Output the (x, y) coordinate of the center of the cell containing the given text.  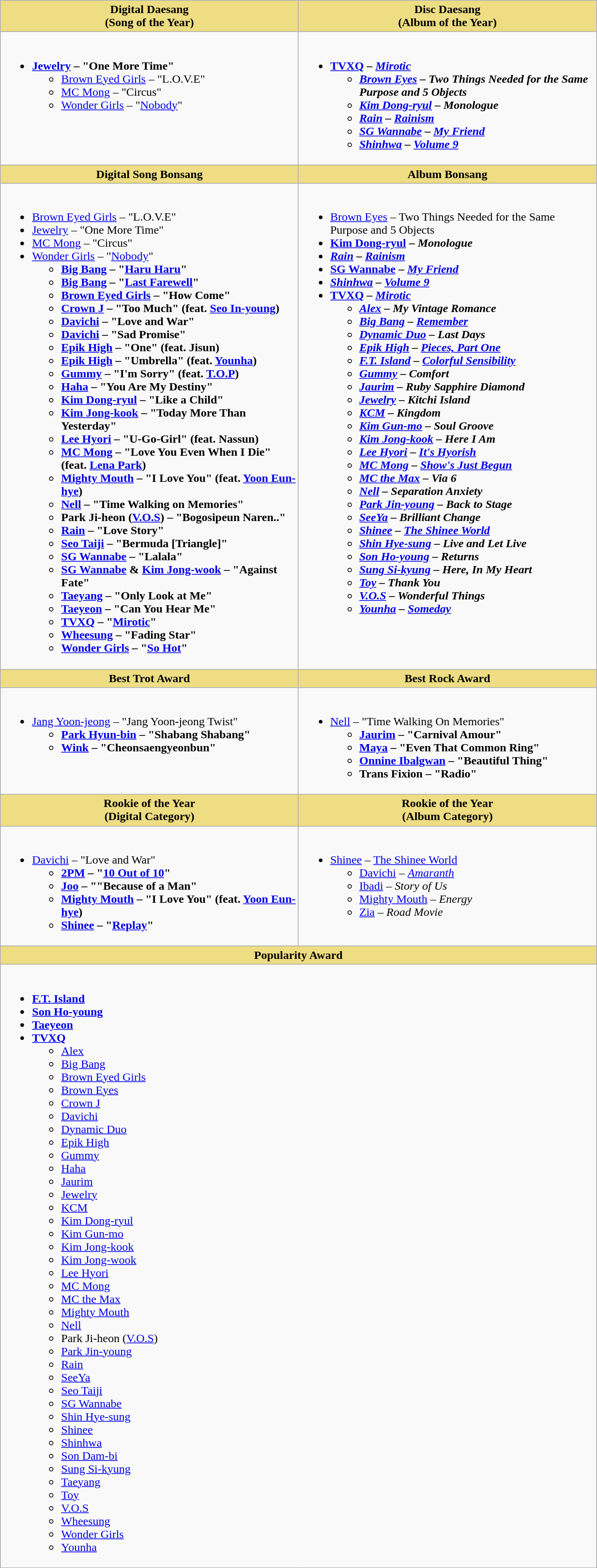
Popularity Award (298, 955)
Disc Daesang(Album of the Year) (447, 16)
Jang Yoon-jeong – "Jang Yoon-jeong Twist"Park Hyun-bin – "Shabang Shabang"Wink – "Cheonsaengyeonbun" (150, 741)
Best Rock Award (447, 678)
Davichi – "Love and War"2PM – "10 Out of 10"Joo – ""Because of a Man"Mighty Mouth – "I Love You" (feat. Yoon Eun-hye)Shinee – "Replay" (150, 886)
Nell – "Time Walking On Memories"Jaurim – "Carnival Amour"Maya – "Even That Common Ring"Onnine Ibalgwan – "Beautiful Thing"Trans Fixion – "Radio" (447, 741)
Best Trot Award (150, 678)
Digital Daesang(Song of the Year) (150, 16)
Rookie of the Year(Album Category) (447, 810)
Shinee – The Shinee WorldDavichi – AmaranthIbadi – Story of UsMighty Mouth – EnergyZia – Road Movie (447, 886)
Album Bonsang (447, 174)
Rookie of the Year(Digital Category) (150, 810)
Jewelry – "One More Time"Brown Eyed Girls – "L.O.V.E"MC Mong – "Circus"Wonder Girls – "Nobody" (150, 99)
Digital Song Bonsang (150, 174)
